Scan for the cell matching the given text and deliver its (x, y) coordinate at center. 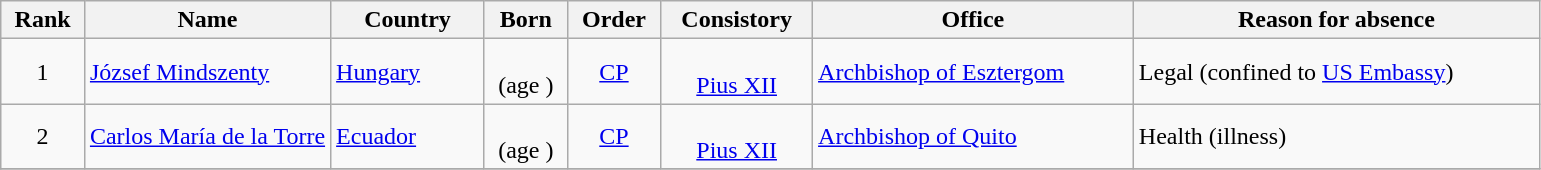
Health (illness) (1336, 136)
Archbishop of Esztergom (974, 72)
Order (614, 20)
Consistory (737, 20)
Reason for absence (1336, 20)
1 (43, 72)
Ecuador (408, 136)
2 (43, 136)
Hungary (408, 72)
Office (974, 20)
Rank (43, 20)
Country (408, 20)
Archbishop of Quito (974, 136)
Carlos María de la Torre (207, 136)
Legal (confined to US Embassy) (1336, 72)
Name (207, 20)
Born (526, 20)
József Mindszenty (207, 72)
